Return (X, Y) of the center of cell containing provided text 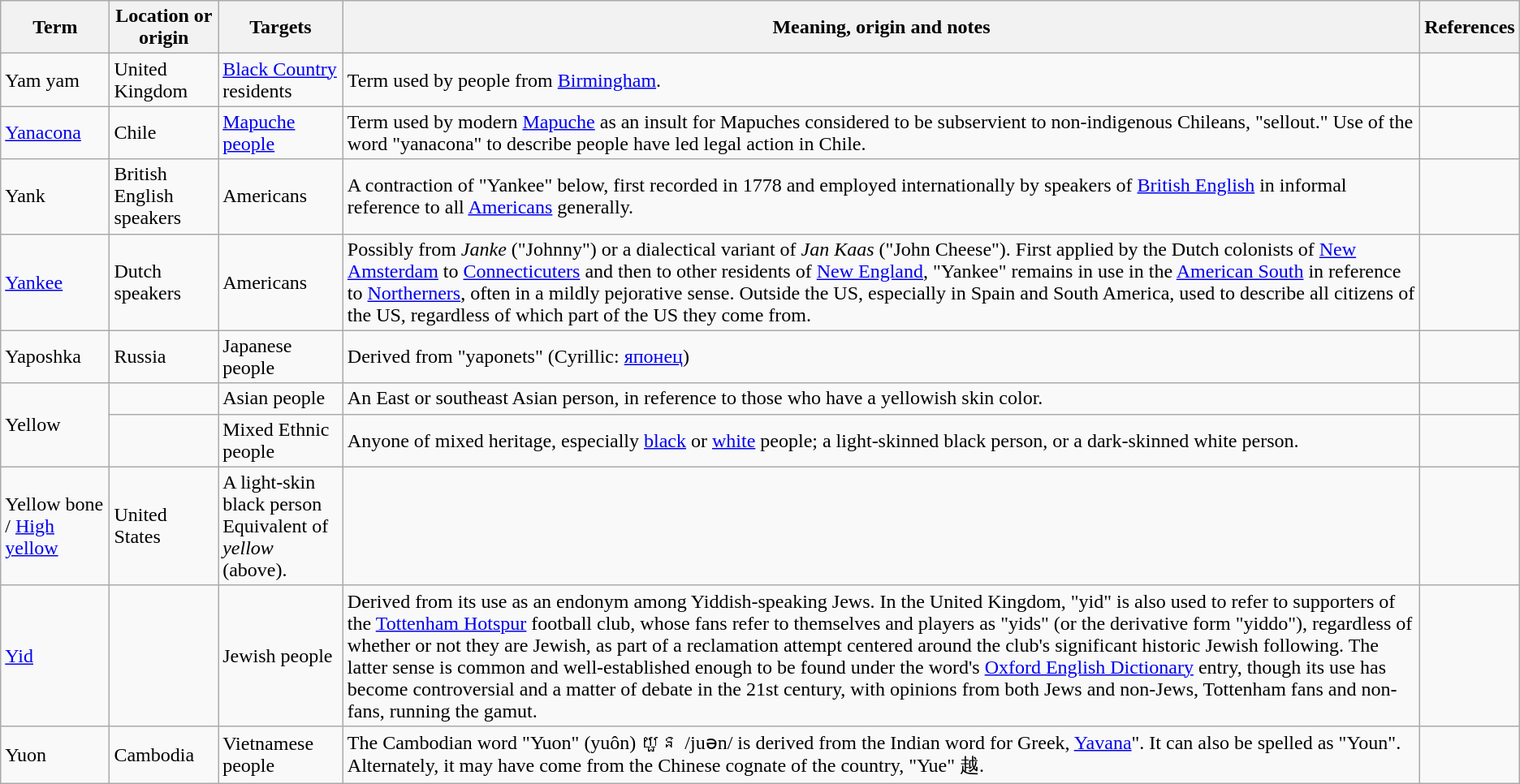
Mixed Ethnic people (281, 440)
Vietnamese people (281, 755)
Yellow (55, 425)
Derived from "yaponets" (Cyrillic: японец) (881, 357)
Targets (281, 28)
Dutch speakers (164, 282)
Yam yam (55, 80)
Anyone of mixed heritage, especially black or white people; a light-skinned black person, or a dark-skinned white person. (881, 440)
United States (164, 526)
Yaposhka (55, 357)
Term (55, 28)
Russia (164, 357)
A light-skin black personEquivalent of yellow (above). (281, 526)
Mapuche people (281, 133)
Japanese people (281, 357)
Black Country residents (281, 80)
Asian people (281, 398)
Yank (55, 196)
Yankee (55, 282)
An East or southeast Asian person, in reference to those who have a yellowish skin color. (881, 398)
Location or origin (164, 28)
Yanacona (55, 133)
Yid (55, 656)
Yuon (55, 755)
References (1470, 28)
United Kingdom (164, 80)
Jewish people (281, 656)
Chile (164, 133)
British English speakers (164, 196)
Yellow bone / High yellow (55, 526)
Term used by people from Birmingham. (881, 80)
Cambodia (164, 755)
Meaning, origin and notes (881, 28)
